From the cell containing the given text, extract its center point as (X, Y) coordinate. 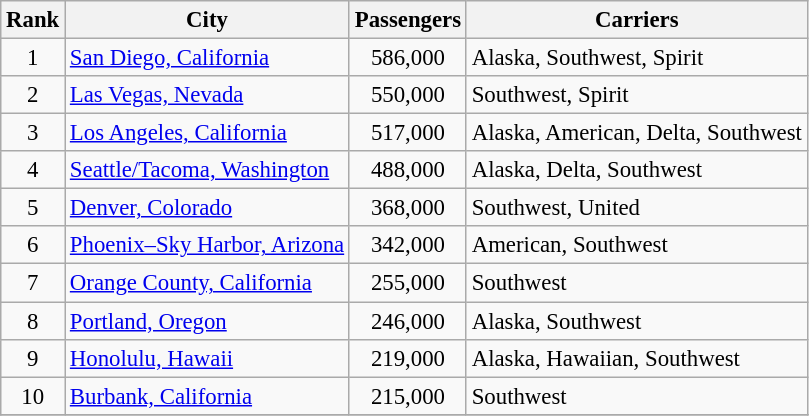
219,000 (408, 358)
City (208, 20)
488,000 (408, 170)
2 (33, 95)
8 (33, 321)
368,000 (408, 208)
Orange County, California (208, 283)
Seattle/Tacoma, Washington (208, 170)
Las Vegas, Nevada (208, 95)
517,000 (408, 133)
246,000 (408, 321)
1 (33, 58)
342,000 (408, 245)
10 (33, 396)
Burbank, California (208, 396)
3 (33, 133)
Alaska, Southwest, Spirit (636, 58)
San Diego, California (208, 58)
255,000 (408, 283)
9 (33, 358)
Denver, Colorado (208, 208)
Alaska, Hawaiian, Southwest (636, 358)
Southwest, United (636, 208)
550,000 (408, 95)
4 (33, 170)
Alaska, Delta, Southwest (636, 170)
Southwest, Spirit (636, 95)
Alaska, American, Delta, Southwest (636, 133)
Los Angeles, California (208, 133)
Honolulu, Hawaii (208, 358)
Carriers (636, 20)
Passengers (408, 20)
7 (33, 283)
American, Southwest (636, 245)
Alaska, Southwest (636, 321)
6 (33, 245)
215,000 (408, 396)
Rank (33, 20)
Phoenix–Sky Harbor, Arizona (208, 245)
586,000 (408, 58)
Portland, Oregon (208, 321)
5 (33, 208)
